Output the [X, Y] coordinate of the center of the cell containing the given text.  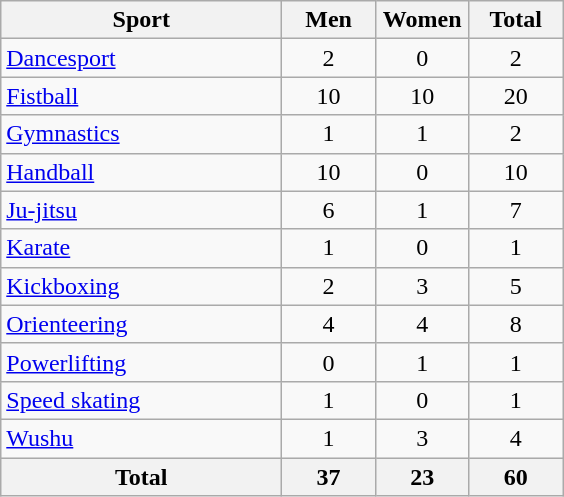
Kickboxing [142, 286]
Orienteering [142, 324]
5 [516, 286]
7 [516, 210]
6 [329, 210]
Ju-jitsu [142, 210]
Handball [142, 172]
60 [516, 477]
37 [329, 477]
Dancesport [142, 58]
23 [422, 477]
Men [329, 20]
Women [422, 20]
8 [516, 324]
Karate [142, 248]
Sport [142, 20]
Speed skating [142, 400]
Powerlifting [142, 362]
20 [516, 96]
Gymnastics [142, 134]
Fistball [142, 96]
Wushu [142, 438]
